Return the (X, Y) coordinate for the center point of the cell that contains the specified text.  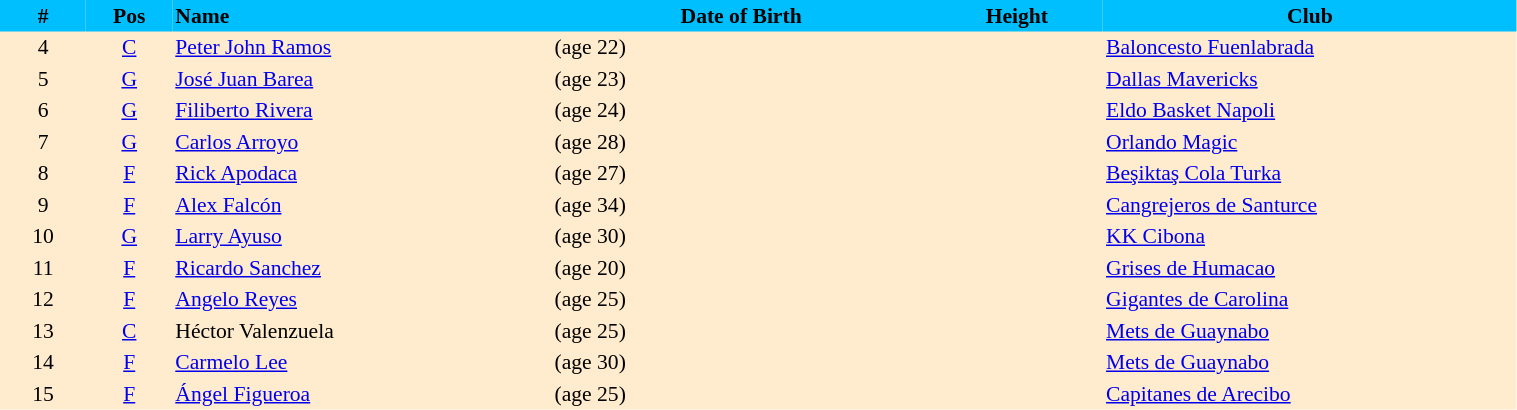
(age 28) (742, 142)
Eldo Basket Napoli (1310, 110)
Alex Falcón (362, 205)
12 (43, 300)
Beşiktaş Cola Turka (1310, 174)
Filiberto Rivera (362, 110)
Pos (129, 16)
5 (43, 79)
Peter John Ramos (362, 48)
15 (43, 394)
(age 22) (742, 48)
Dallas Mavericks (1310, 79)
Larry Ayuso (362, 236)
Rick Apodaca (362, 174)
Carlos Arroyo (362, 142)
(age 23) (742, 79)
(age 20) (742, 268)
Cangrejeros de Santurce (1310, 205)
10 (43, 236)
Angelo Reyes (362, 300)
Carmelo Lee (362, 362)
KK Cibona (1310, 236)
Grises de Humacao (1310, 268)
14 (43, 362)
# (43, 16)
Ángel Figueroa (362, 394)
(age 34) (742, 205)
Height (1017, 16)
Héctor Valenzuela (362, 331)
José Juan Barea (362, 79)
Gigantes de Carolina (1310, 300)
7 (43, 142)
6 (43, 110)
Club (1310, 16)
(age 27) (742, 174)
Capitanes de Arecibo (1310, 394)
4 (43, 48)
11 (43, 268)
Ricardo Sanchez (362, 268)
Baloncesto Fuenlabrada (1310, 48)
9 (43, 205)
Date of Birth (742, 16)
Name (362, 16)
8 (43, 174)
13 (43, 331)
Orlando Magic (1310, 142)
(age 24) (742, 110)
